Pinpoint the cell where the given text exists, returning its (X, Y) midpoint coordinate. 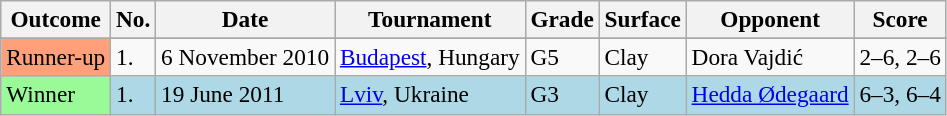
2–6, 2–6 (900, 57)
Hedda Ødegaard (770, 95)
19 June 2011 (246, 95)
G3 (562, 95)
Dora Vajdić (770, 57)
6–3, 6–4 (900, 95)
Tournament (430, 19)
Outcome (56, 19)
6 November 2010 (246, 57)
Lviv, Ukraine (430, 95)
Runner-up (56, 57)
No. (134, 19)
Budapest, Hungary (430, 57)
G5 (562, 57)
Score (900, 19)
Winner (56, 95)
Date (246, 19)
Grade (562, 19)
Opponent (770, 19)
Surface (642, 19)
